Detect which cell encompasses the target text, then output its [X, Y] center coordinate. 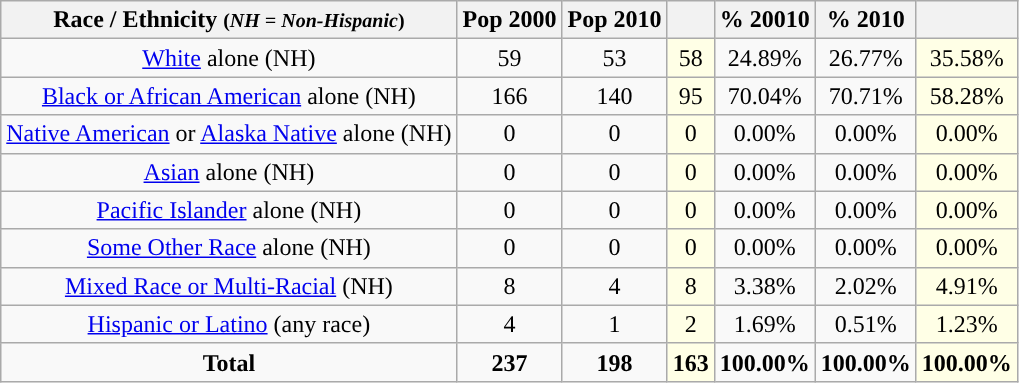
0.51% [866, 324]
1.23% [966, 324]
1 [614, 324]
Black or African American alone (NH) [229, 96]
Total [229, 362]
% 20010 [764, 20]
237 [510, 362]
53 [614, 58]
3.38% [764, 286]
35.58% [966, 58]
2.02% [866, 286]
26.77% [866, 58]
4.91% [966, 286]
Race / Ethnicity (NH = Non-Hispanic) [229, 20]
Asian alone (NH) [229, 172]
59 [510, 58]
Pacific Islander alone (NH) [229, 210]
24.89% [764, 58]
Some Other Race alone (NH) [229, 248]
140 [614, 96]
Pop 2010 [614, 20]
1.69% [764, 324]
58.28% [966, 96]
95 [690, 96]
163 [690, 362]
198 [614, 362]
Native American or Alaska Native alone (NH) [229, 134]
70.04% [764, 96]
Hispanic or Latino (any race) [229, 324]
Pop 2000 [510, 20]
% 2010 [866, 20]
58 [690, 58]
70.71% [866, 96]
166 [510, 96]
White alone (NH) [229, 58]
2 [690, 324]
Mixed Race or Multi-Racial (NH) [229, 286]
